For the text-containing cell, return its midpoint in [x, y] coordinate format. 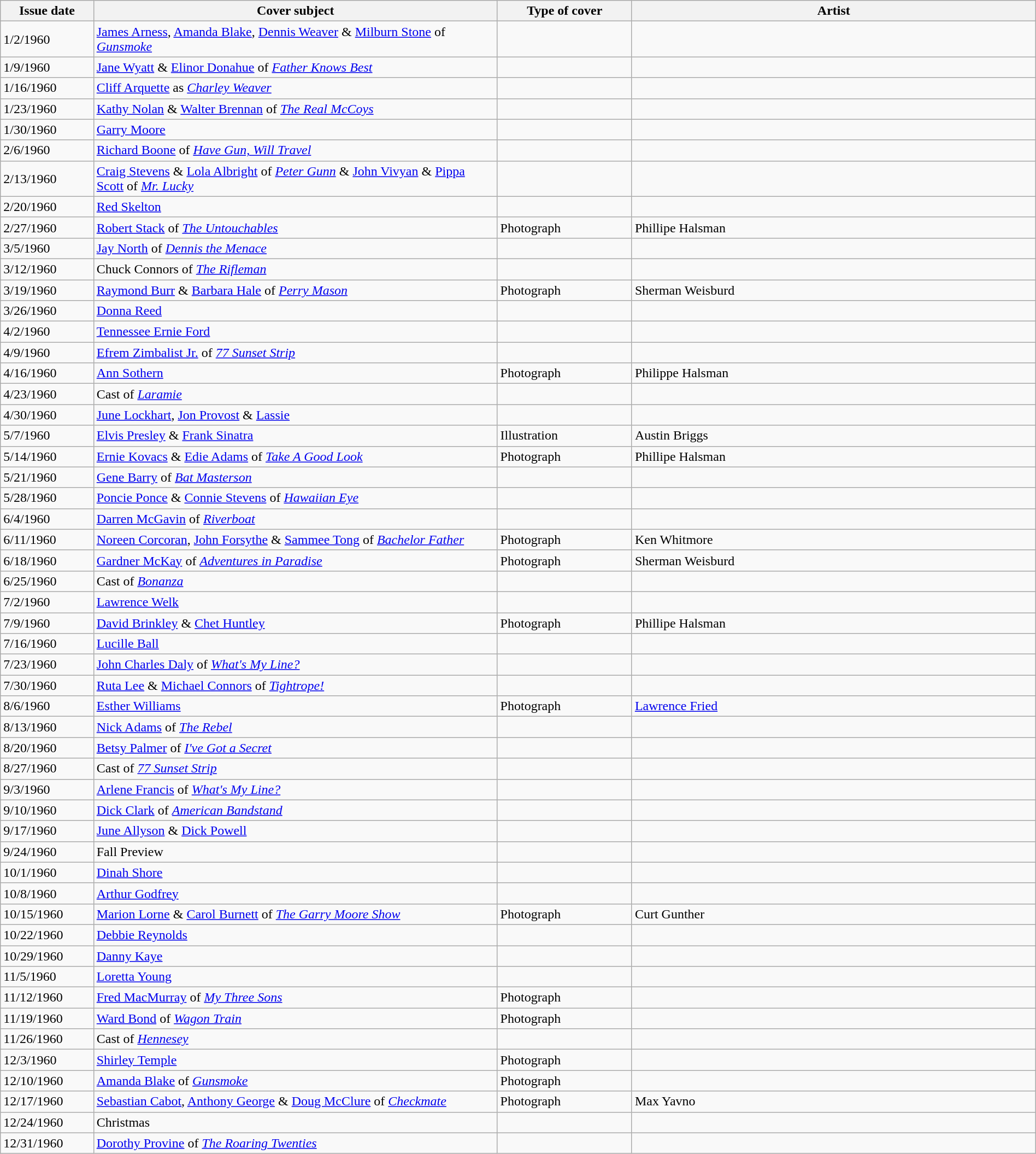
1/23/1960 [47, 109]
Esther Williams [295, 706]
4/30/1960 [47, 415]
12/24/1960 [47, 1122]
12/3/1960 [47, 1060]
Craig Stevens & Lola Albright of Peter Gunn & John Vivyan & Pippa Scott of Mr. Lucky [295, 178]
Cast of 77 Sunset Strip [295, 769]
Marion Lorne & Carol Burnett of The Garry Moore Show [295, 914]
Lucille Ball [295, 644]
9/17/1960 [47, 831]
1/30/1960 [47, 130]
Robert Stack of The Untouchables [295, 227]
Jane Wyatt & Elinor Donahue of Father Knows Best [295, 67]
Loretta Young [295, 977]
Cover subject [295, 11]
Cliff Arquette as Charley Weaver [295, 88]
Jay North of Dennis the Menace [295, 248]
Noreen Corcoran, John Forsythe & Sammee Tong of Bachelor Father [295, 540]
Philippe Halsman [834, 373]
10/29/1960 [47, 956]
3/12/1960 [47, 269]
9/24/1960 [47, 852]
David Brinkley & Chet Huntley [295, 623]
Kathy Nolan & Walter Brennan of The Real McCoys [295, 109]
Ken Whitmore [834, 540]
4/9/1960 [47, 353]
2/13/1960 [47, 178]
Dick Clark of American Bandstand [295, 810]
4/23/1960 [47, 394]
Arlene Francis of What's My Line? [295, 789]
Cast of Bonanza [295, 581]
5/7/1960 [47, 436]
8/13/1960 [47, 727]
Sebastian Cabot, Anthony George & Doug McClure of Checkmate [295, 1102]
8/27/1960 [47, 769]
1/9/1960 [47, 67]
4/16/1960 [47, 373]
Tennessee Ernie Ford [295, 332]
Debbie Reynolds [295, 935]
Type of cover [564, 11]
Nick Adams of The Rebel [295, 727]
Fall Preview [295, 852]
Lawrence Fried [834, 706]
6/25/1960 [47, 581]
June Allyson & Dick Powell [295, 831]
7/9/1960 [47, 623]
1/16/1960 [47, 88]
7/30/1960 [47, 686]
Artist [834, 11]
4/2/1960 [47, 332]
Cast of Laramie [295, 394]
6/18/1960 [47, 560]
Austin Briggs [834, 436]
11/19/1960 [47, 1018]
Amanda Blake of Gunsmoke [295, 1081]
Ruta Lee & Michael Connors of Tightrope! [295, 686]
Illustration [564, 436]
Dorothy Provine of The Roaring Twenties [295, 1143]
Darren McGavin of Riverboat [295, 519]
Red Skelton [295, 207]
Gardner McKay of Adventures in Paradise [295, 560]
10/8/1960 [47, 893]
8/6/1960 [47, 706]
Ernie Kovacs & Edie Adams of Take A Good Look [295, 456]
Christmas [295, 1122]
Efrem Zimbalist Jr. of 77 Sunset Strip [295, 353]
5/28/1960 [47, 498]
12/10/1960 [47, 1081]
Elvis Presley & Frank Sinatra [295, 436]
Danny Kaye [295, 956]
9/10/1960 [47, 810]
Donna Reed [295, 311]
Betsy Palmer of I've Got a Secret [295, 748]
12/17/1960 [47, 1102]
3/5/1960 [47, 248]
2/20/1960 [47, 207]
Poncie Ponce & Connie Stevens of Hawaiian Eye [295, 498]
6/11/1960 [47, 540]
John Charles Daly of What's My Line? [295, 665]
7/16/1960 [47, 644]
11/26/1960 [47, 1039]
Fred MacMurray of My Three Sons [295, 998]
11/5/1960 [47, 977]
Gene Barry of Bat Masterson [295, 477]
James Arness, Amanda Blake, Dennis Weaver & Milburn Stone of Gunsmoke [295, 39]
Issue date [47, 11]
Chuck Connors of The Rifleman [295, 269]
Cast of Hennesey [295, 1039]
7/23/1960 [47, 665]
8/20/1960 [47, 748]
Shirley Temple [295, 1060]
11/12/1960 [47, 998]
10/1/1960 [47, 872]
Arthur Godfrey [295, 893]
7/2/1960 [47, 602]
5/21/1960 [47, 477]
9/3/1960 [47, 789]
2/27/1960 [47, 227]
6/4/1960 [47, 519]
3/26/1960 [47, 311]
Curt Gunther [834, 914]
5/14/1960 [47, 456]
Richard Boone of Have Gun, Will Travel [295, 150]
Max Yavno [834, 1102]
10/15/1960 [47, 914]
Garry Moore [295, 130]
Raymond Burr & Barbara Hale of Perry Mason [295, 290]
3/19/1960 [47, 290]
2/6/1960 [47, 150]
Ann Sothern [295, 373]
Dinah Shore [295, 872]
12/31/1960 [47, 1143]
1/2/1960 [47, 39]
Ward Bond of Wagon Train [295, 1018]
10/22/1960 [47, 935]
Lawrence Welk [295, 602]
June Lockhart, Jon Provost & Lassie [295, 415]
